Identify which cell holds the provided text, then report its [X, Y] central coordinate. 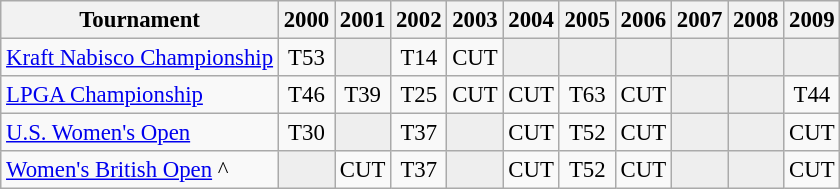
T63 [587, 95]
Women's British Open ^ [140, 170]
Kraft Nabisco Championship [140, 58]
Tournament [140, 20]
2001 [363, 20]
T25 [419, 95]
2006 [643, 20]
2008 [756, 20]
2000 [306, 20]
2005 [587, 20]
T44 [812, 95]
U.S. Women's Open [140, 133]
2007 [699, 20]
2004 [531, 20]
T14 [419, 58]
2003 [475, 20]
2009 [812, 20]
LPGA Championship [140, 95]
T53 [306, 58]
T46 [306, 95]
2002 [419, 20]
T30 [306, 133]
T39 [363, 95]
